Capture the cell that displays the provided text and extract its [X, Y] central coordinate. 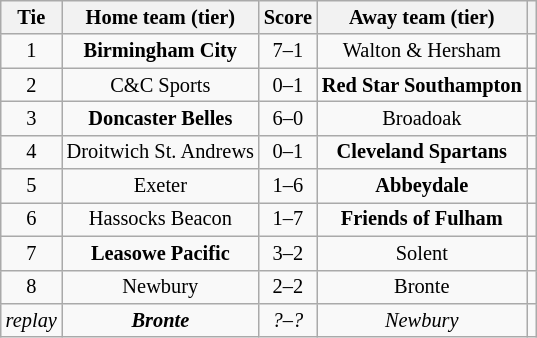
6–0 [288, 118]
?–? [288, 320]
Friends of Fulham [422, 219]
replay [32, 320]
Abbeydale [422, 186]
6 [32, 219]
3 [32, 118]
2–2 [288, 287]
Broadoak [422, 118]
7 [32, 253]
Tie [32, 17]
5 [32, 186]
C&C Sports [160, 85]
Doncaster Belles [160, 118]
Birmingham City [160, 51]
Score [288, 17]
1–6 [288, 186]
3–2 [288, 253]
2 [32, 85]
7–1 [288, 51]
Hassocks Beacon [160, 219]
Solent [422, 253]
1 [32, 51]
Cleveland Spartans [422, 152]
Home team (tier) [160, 17]
Away team (tier) [422, 17]
4 [32, 152]
Exeter [160, 186]
1–7 [288, 219]
Droitwich St. Andrews [160, 152]
Walton & Hersham [422, 51]
8 [32, 287]
Leasowe Pacific [160, 253]
Red Star Southampton [422, 85]
